Output the [x, y] coordinate of the center of the cell containing the given text.  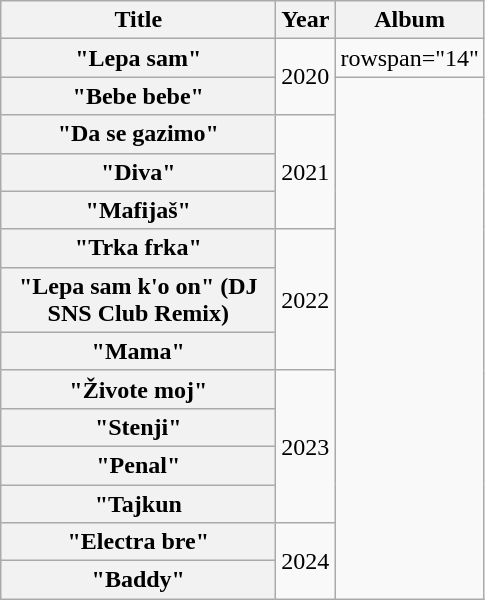
"Trka frka" [138, 248]
"Electra bre" [138, 542]
"Lepa sam" [138, 58]
2021 [306, 172]
"Mama" [138, 351]
"Bebe bebe" [138, 96]
Title [138, 20]
2024 [306, 561]
2023 [306, 446]
2022 [306, 300]
Album [410, 20]
"Da se gazimo" [138, 134]
"Tajkun [138, 503]
rowspan="14" [410, 58]
2020 [306, 77]
"Penal" [138, 465]
"Baddy" [138, 580]
"Stenji" [138, 427]
"Mafijaš" [138, 210]
"Lepa sam k'o on" (DJ SNS Club Remix) [138, 300]
Year [306, 20]
"Diva" [138, 172]
"Živote moj" [138, 389]
